Detect which cell encompasses the target text, then output its (X, Y) center coordinate. 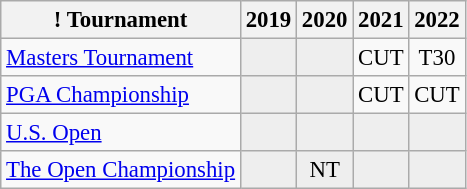
PGA Championship (121, 95)
The Open Championship (121, 170)
2022 (437, 20)
Masters Tournament (121, 58)
NT (325, 170)
2019 (268, 20)
! Tournament (121, 20)
T30 (437, 58)
2021 (381, 20)
2020 (325, 20)
U.S. Open (121, 133)
